Locate the cell with the specified text and output its [X, Y] center coordinate. 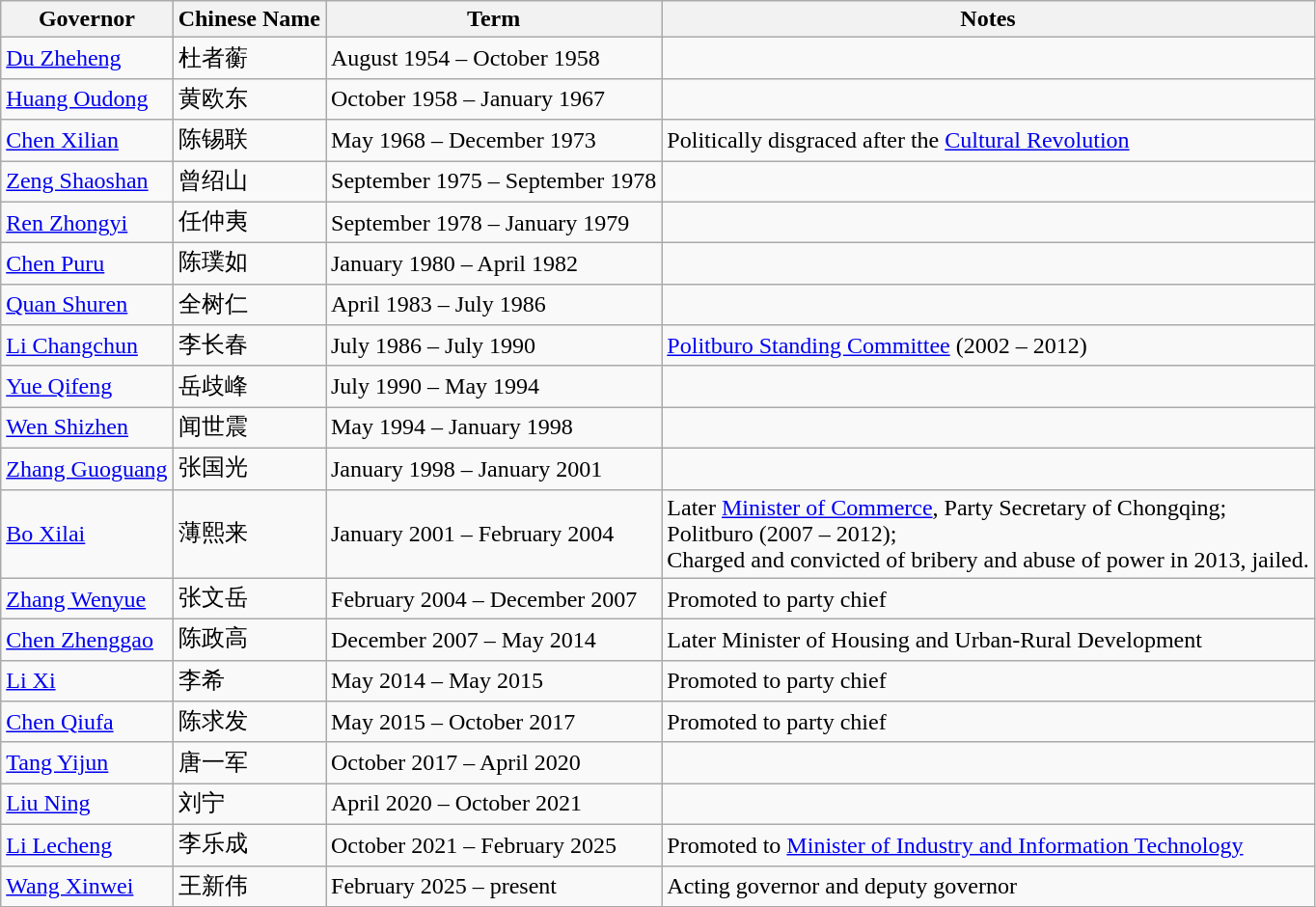
Chen Qiufa [87, 722]
Li Xi [87, 681]
May 1968 – December 1973 [494, 141]
Term [494, 19]
唐一军 [249, 762]
陈璞如 [249, 264]
陈政高 [249, 641]
August 1954 – October 1958 [494, 58]
Notes [988, 19]
September 1975 – September 1978 [494, 181]
Chinese Name [249, 19]
Chen Xilian [87, 141]
Li Lecheng [87, 845]
Wang Xinwei [87, 886]
February 2025 – present [494, 886]
July 1990 – May 1994 [494, 386]
December 2007 – May 2014 [494, 641]
January 1980 – April 1982 [494, 264]
Huang Oudong [87, 98]
Wen Shizhen [87, 428]
岳歧峰 [249, 386]
Zhang Wenyue [87, 598]
October 2017 – April 2020 [494, 762]
曾绍山 [249, 181]
Chen Puru [87, 264]
李长春 [249, 345]
张文岳 [249, 598]
July 1986 – July 1990 [494, 345]
Promoted to Minister of Industry and Information Technology [988, 845]
Zhang Guoguang [87, 469]
李希 [249, 681]
黄欧东 [249, 98]
Chen Zhenggao [87, 641]
王新伟 [249, 886]
May 1994 – January 1998 [494, 428]
Li Changchun [87, 345]
Yue Qifeng [87, 386]
Liu Ning [87, 805]
Quan Shuren [87, 305]
January 2001 – February 2004 [494, 534]
Zeng Shaoshan [87, 181]
薄熙来 [249, 534]
January 1998 – January 2001 [494, 469]
April 2020 – October 2021 [494, 805]
Politburo Standing Committee (2002 – 2012) [988, 345]
Later Minister of Housing and Urban-Rural Development [988, 641]
闻世震 [249, 428]
Politically disgraced after the Cultural Revolution [988, 141]
April 1983 – July 1986 [494, 305]
陈求发 [249, 722]
李乐成 [249, 845]
张国光 [249, 469]
Du Zheheng [87, 58]
全树仁 [249, 305]
Governor [87, 19]
Acting governor and deputy governor [988, 886]
May 2014 – May 2015 [494, 681]
陈锡联 [249, 141]
杜者蘅 [249, 58]
October 1958 – January 1967 [494, 98]
任仲夷 [249, 222]
February 2004 – December 2007 [494, 598]
刘宁 [249, 805]
Ren Zhongyi [87, 222]
October 2021 – February 2025 [494, 845]
Tang Yijun [87, 762]
Bo Xilai [87, 534]
September 1978 – January 1979 [494, 222]
May 2015 – October 2017 [494, 722]
